Extract the [X, Y] coordinate from the center of the cell holding the provided text.  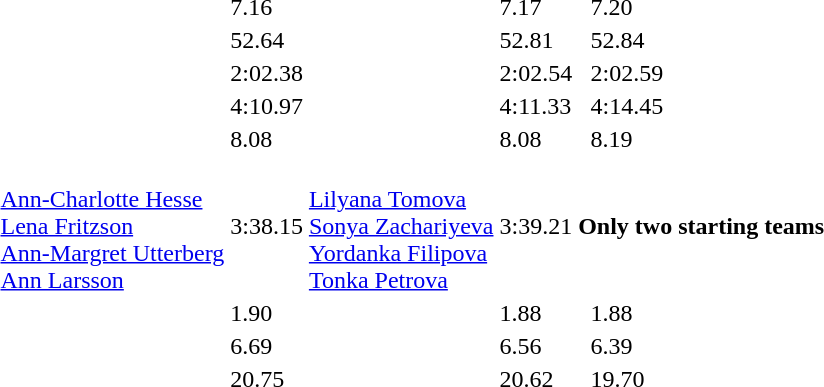
6.69 [267, 346]
3:38.15 [267, 226]
1.90 [267, 313]
2:02.54 [536, 73]
52.81 [536, 40]
4:10.97 [267, 106]
3:39.21 [536, 226]
1.88 [536, 313]
6.56 [536, 346]
4:11.33 [536, 106]
2:02.38 [267, 73]
Lilyana TomovaSonya ZachariyevaYordanka FilipovaTonka Petrova [401, 226]
52.64 [267, 40]
